Find where the given text appears and provide that cell's center as (X, Y) coordinate. 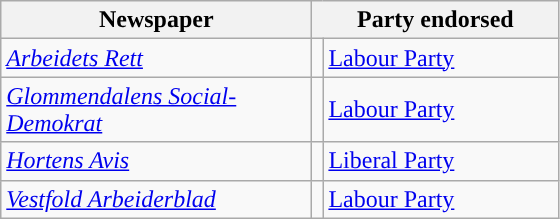
Glommendalens Social-Demokrat (156, 110)
Liberal Party (441, 161)
Hortens Avis (156, 161)
Newspaper (156, 20)
Arbeidets Rett (156, 58)
Party endorsed (436, 20)
Vestfold Arbeiderblad (156, 199)
